Scan for the cell matching the given text and deliver its (X, Y) coordinate at center. 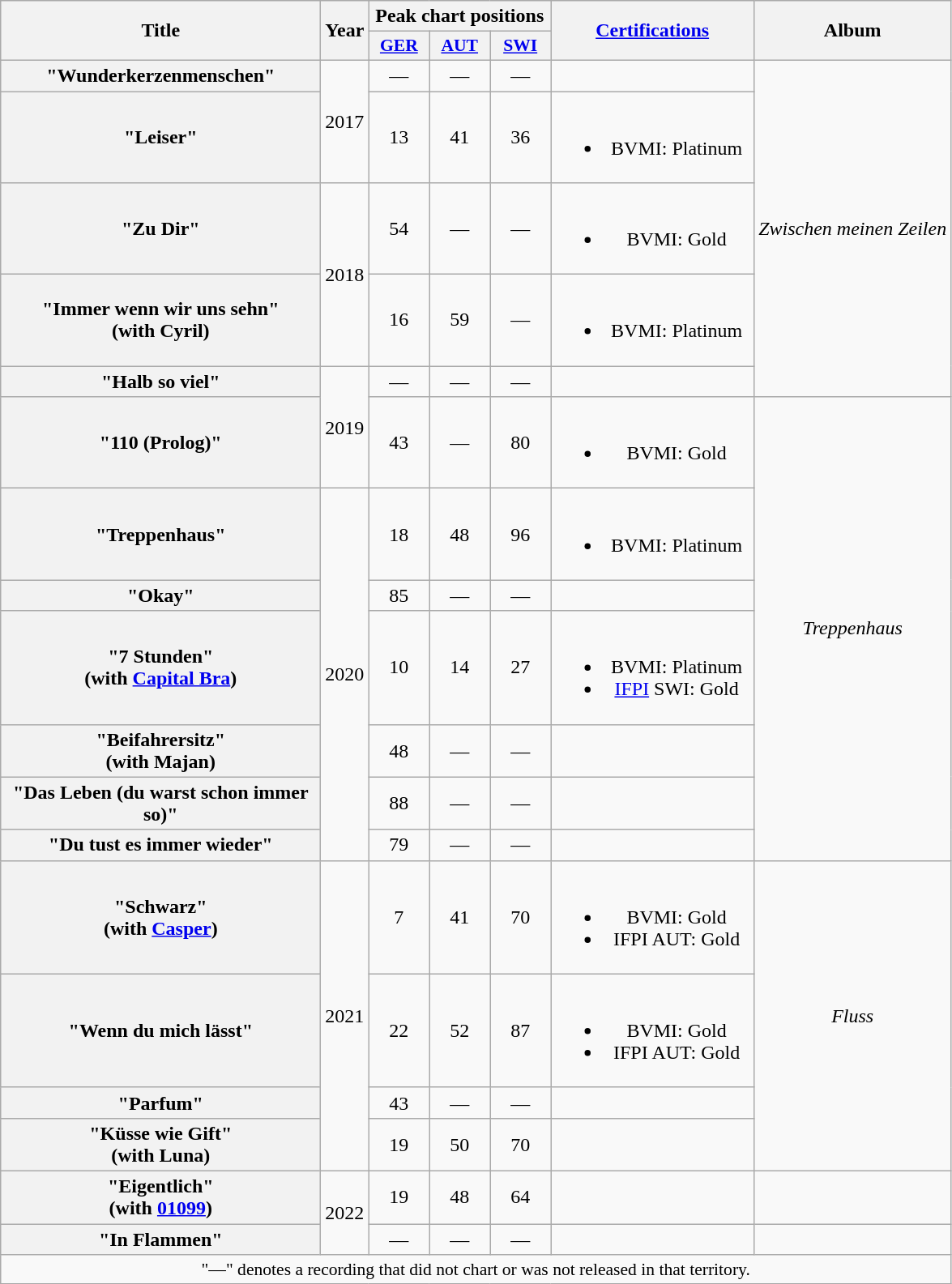
7 (399, 917)
2021 (345, 1016)
2018 (345, 275)
16 (399, 321)
"Leiser" (160, 136)
18 (399, 535)
"Treppenhaus" (160, 535)
Certifications (653, 31)
Album (852, 31)
85 (399, 595)
96 (520, 535)
36 (520, 136)
"Immer wenn wir uns sehn" (with Cyril) (160, 321)
Title (160, 31)
"110 (Prolog)" (160, 442)
BVMI: PlatinumIFPI SWI: Gold (653, 668)
"Küsse wie Gift"(with Luna) (160, 1144)
50 (460, 1144)
"Du tust es immer wieder" (160, 845)
"Okay" (160, 595)
"Halb so viel" (160, 382)
"Wunderkerzenmenschen" (160, 75)
2020 (345, 674)
Fluss (852, 1016)
22 (399, 1030)
AUT (460, 46)
"Schwarz"(with Casper) (160, 917)
"In Flammen" (160, 1239)
2022 (345, 1212)
"Eigentlich"(with 01099) (160, 1197)
Year (345, 31)
"—" denotes a recording that did not chart or was not released in that territory. (476, 1269)
87 (520, 1030)
SWI (520, 46)
13 (399, 136)
2017 (345, 122)
"7 Stunden"(with Capital Bra) (160, 668)
"Wenn du mich lässt" (160, 1030)
"Beifahrersitz"(with Majan) (160, 750)
"Das Leben (du warst schon immer so)" (160, 804)
52 (460, 1030)
"Zu Dir" (160, 228)
"Parfum" (160, 1103)
2019 (345, 428)
88 (399, 804)
80 (520, 442)
14 (460, 668)
Peak chart positions (460, 16)
Treppenhaus (852, 629)
GER (399, 46)
54 (399, 228)
Zwischen meinen Zeilen (852, 228)
10 (399, 668)
59 (460, 321)
27 (520, 668)
64 (520, 1197)
79 (399, 845)
